Find where the given text appears and provide that cell's center as (x, y) coordinate. 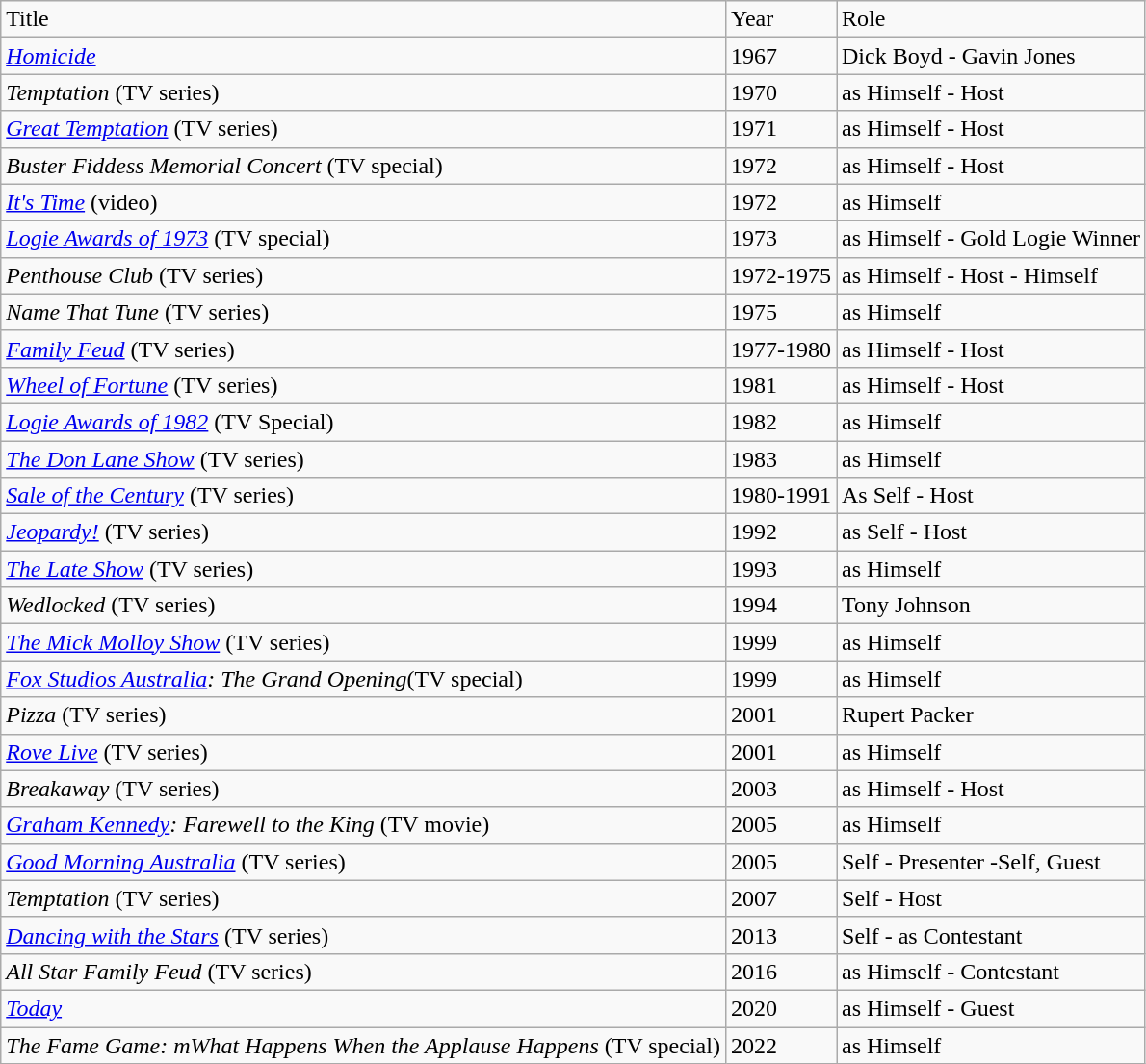
1975 (780, 312)
Wedlocked (TV series) (364, 606)
as Himself - Contestant (990, 972)
1970 (780, 92)
Great Temptation (TV series) (364, 129)
1982 (780, 422)
1971 (780, 129)
Rupert Packer (990, 715)
2020 (780, 1008)
2013 (780, 935)
Dick Boyd - Gavin Jones (990, 56)
It's Time (video) (364, 202)
1980-1991 (780, 496)
Name That Tune (TV series) (364, 312)
The Mick Molloy Show (TV series) (364, 642)
Dancing with the Stars (TV series) (364, 935)
Wheel of Fortune (TV series) (364, 385)
Sale of the Century (TV series) (364, 496)
Fox Studios Australia: The Grand Opening(TV special) (364, 679)
The Fame Game: mWhat Happens When the Applause Happens (TV special) (364, 1045)
Self - Host (990, 898)
Penthouse Club (TV series) (364, 275)
Jeopardy! (TV series) (364, 532)
as Self - Host (990, 532)
The Don Lane Show (TV series) (364, 459)
Self - as Contestant (990, 935)
Year (780, 19)
Logie Awards of 1973 (TV special) (364, 239)
Breakaway (TV series) (364, 789)
1973 (780, 239)
1992 (780, 532)
2022 (780, 1045)
Buster Fiddess Memorial Concert (TV special) (364, 166)
Pizza (TV series) (364, 715)
2007 (780, 898)
1967 (780, 56)
Tony Johnson (990, 606)
As Self - Host (990, 496)
The Late Show (TV series) (364, 569)
as Himself - Guest (990, 1008)
1972-1975 (780, 275)
1977-1980 (780, 349)
as Himself - Gold Logie Winner (990, 239)
Rove Live (TV series) (364, 752)
Role (990, 19)
Graham Kennedy: Farewell to the King (TV movie) (364, 825)
Family Feud (TV series) (364, 349)
1994 (780, 606)
1993 (780, 569)
1981 (780, 385)
Good Morning Australia (TV series) (364, 862)
Today (364, 1008)
Title (364, 19)
2003 (780, 789)
1983 (780, 459)
Self - Presenter -Self, Guest (990, 862)
Logie Awards of 1982 (TV Special) (364, 422)
as Himself - Host - Himself (990, 275)
2016 (780, 972)
Homicide (364, 56)
All Star Family Feud (TV series) (364, 972)
